From the cell containing the given text, extract its center point as [X, Y] coordinate. 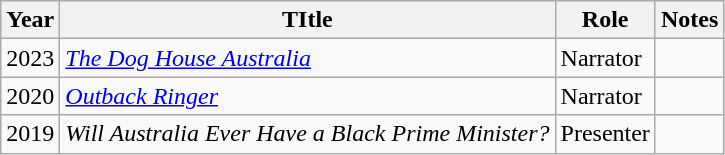
2020 [30, 96]
2019 [30, 134]
TItle [308, 20]
Outback Ringer [308, 96]
Will Australia Ever Have a Black Prime Minister? [308, 134]
2023 [30, 58]
Role [605, 20]
The Dog House Australia [308, 58]
Notes [689, 20]
Presenter [605, 134]
Year [30, 20]
